Output the [X, Y] coordinate of the center of the cell containing the given text.  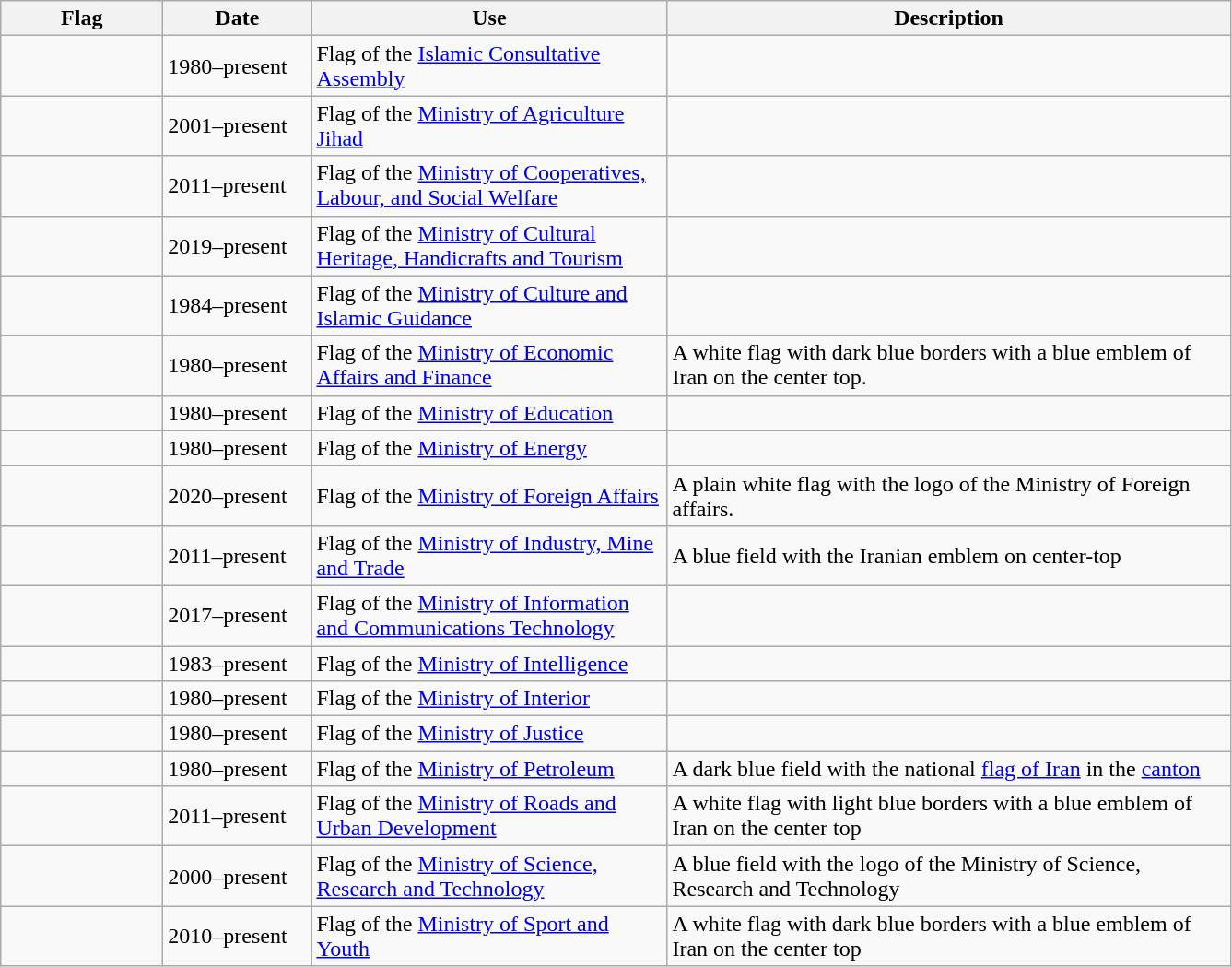
Flag of the Ministry of Culture and Islamic Guidance [489, 306]
A white flag with dark blue borders with a blue emblem of Iran on the center top [949, 937]
Flag of the Ministry of Sport and Youth [489, 937]
Flag of the Ministry of Interior [489, 699]
Flag of the Ministry of Information and Communications Technology [489, 616]
Flag of the Ministry of Industry, Mine and Trade [489, 555]
2019–present [238, 245]
Description [949, 18]
Flag of the Ministry of Energy [489, 448]
2000–present [238, 876]
Flag of the Islamic Consultative Assembly [489, 66]
Flag of the Ministry of Education [489, 413]
A blue field with the Iranian emblem on center-top [949, 555]
2010–present [238, 937]
2020–present [238, 496]
Flag of the Ministry of Justice [489, 734]
Flag of the Ministry of Cultural Heritage, Handicrafts and Tourism [489, 245]
A dark blue field with the national flag of Iran in the canton [949, 769]
Flag of the Ministry of Cooperatives, Labour, and Social Welfare [489, 186]
A white flag with light blue borders with a blue emblem of Iran on the center top [949, 817]
A white flag with dark blue borders with a blue emblem of Iran on the center top. [949, 365]
Use [489, 18]
Flag of the Ministry of Intelligence [489, 663]
Date [238, 18]
Flag of the Ministry of Economic Affairs and Finance [489, 365]
1983–present [238, 663]
2001–present [238, 125]
1984–present [238, 306]
Flag of the Ministry of Foreign Affairs [489, 496]
Flag [82, 18]
A blue field with the logo of the Ministry of Science, Research and Technology [949, 876]
A plain white flag with the logo of the Ministry of Foreign affairs. [949, 496]
Flag of the Ministry of Science, Research and Technology [489, 876]
Flag of the Ministry of Agriculture Jihad [489, 125]
Flag of the Ministry of Petroleum [489, 769]
Flag of the Ministry of Roads and Urban Development [489, 817]
2017–present [238, 616]
